Detect which cell encompasses the target text, then output its [X, Y] center coordinate. 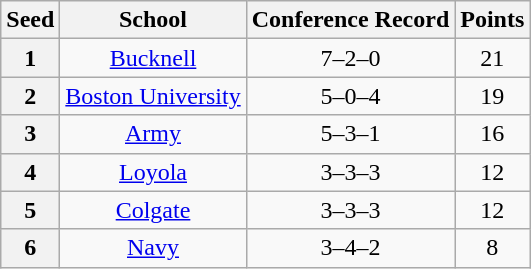
19 [492, 96]
Colgate [153, 210]
Conference Record [350, 20]
16 [492, 134]
Points [492, 20]
3–4–2 [350, 248]
5–3–1 [350, 134]
1 [30, 58]
Loyola [153, 172]
Bucknell [153, 58]
Navy [153, 248]
2 [30, 96]
Seed [30, 20]
4 [30, 172]
5–0–4 [350, 96]
3 [30, 134]
21 [492, 58]
7–2–0 [350, 58]
8 [492, 248]
5 [30, 210]
Army [153, 134]
School [153, 20]
Boston University [153, 96]
6 [30, 248]
